Determine the (x, y) coordinate at the center of the cell enclosing the given text.  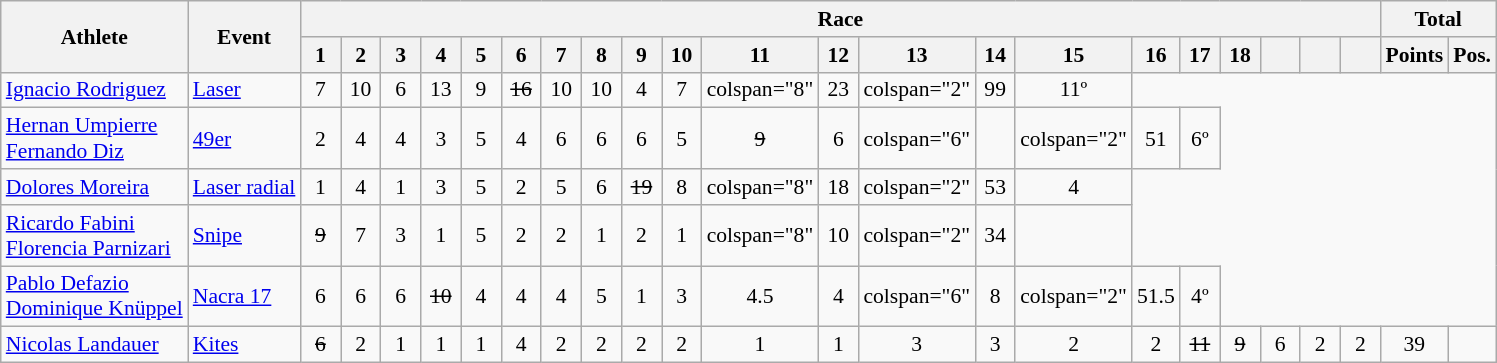
14 (995, 55)
99 (995, 90)
49er (244, 138)
4º (1200, 296)
Kites (244, 345)
11º (1074, 90)
Ricardo FabiniFlorencia Parnizari (94, 236)
Race (840, 19)
15 (1074, 55)
53 (995, 187)
Hernan UmpierreFernando Diz (94, 138)
34 (995, 236)
19 (641, 187)
51.5 (1156, 296)
12 (838, 55)
Pablo DefazioDominique Knüppel (94, 296)
Snipe (244, 236)
Nacra 17 (244, 296)
Event (244, 36)
Pos. (1472, 55)
23 (838, 90)
39 (1414, 345)
51 (1156, 138)
4.5 (760, 296)
Laser radial (244, 187)
Nicolas Landauer (94, 345)
Points (1414, 55)
Total (1438, 19)
6º (1200, 138)
Ignacio Rodriguez (94, 90)
Dolores Moreira (94, 187)
17 (1200, 55)
Laser (244, 90)
Athlete (94, 36)
